Find where the given text appears and provide that cell's center as (x, y) coordinate. 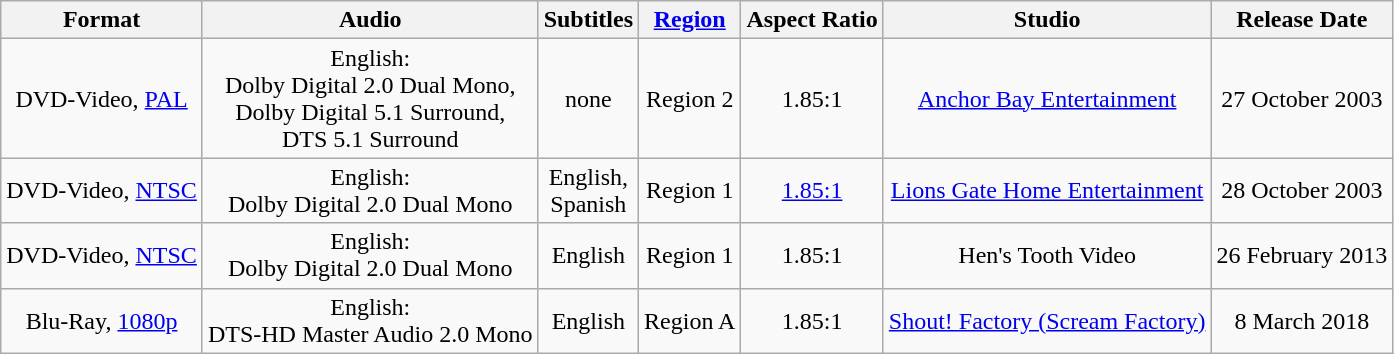
none (588, 98)
Region (690, 20)
Subtitles (588, 20)
Shout! Factory (Scream Factory) (1047, 320)
8 March 2018 (1302, 320)
Studio (1047, 20)
27 October 2003 (1302, 98)
26 February 2013 (1302, 256)
English:Dolby Digital 2.0 Dual Mono,Dolby Digital 5.1 Surround,DTS 5.1 Surround (370, 98)
DVD-Video, PAL (102, 98)
Aspect Ratio (812, 20)
Audio (370, 20)
English,Spanish (588, 190)
Release Date (1302, 20)
Lions Gate Home Entertainment (1047, 190)
English:DTS-HD Master Audio 2.0 Mono (370, 320)
Format (102, 20)
Blu-Ray, 1080p (102, 320)
Region 2 (690, 98)
Hen's Tooth Video (1047, 256)
Anchor Bay Entertainment (1047, 98)
Region A (690, 320)
28 October 2003 (1302, 190)
